Output the (X, Y) coordinate of the center of the cell containing the given text.  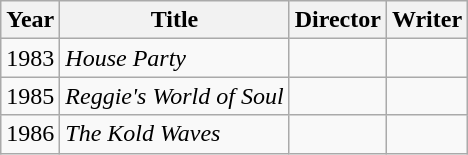
1986 (30, 134)
Year (30, 20)
1983 (30, 58)
The Kold Waves (174, 134)
Title (174, 20)
Reggie's World of Soul (174, 96)
1985 (30, 96)
House Party (174, 58)
Director (338, 20)
Writer (426, 20)
